From the cell containing the given text, extract its center point as (x, y) coordinate. 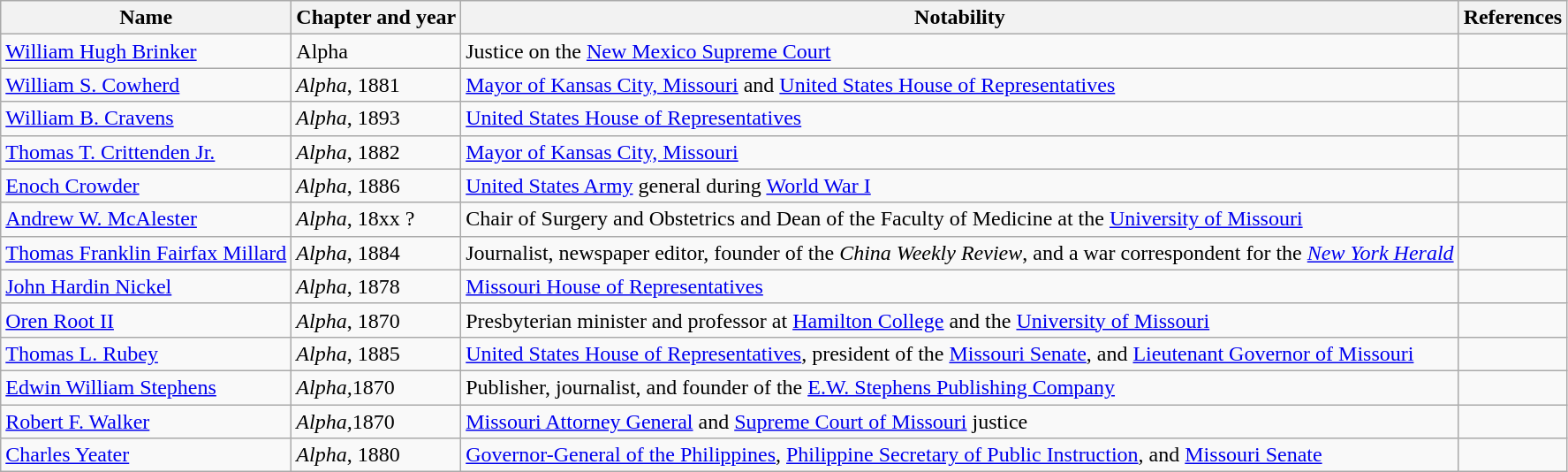
William B. Cravens (147, 118)
John Hardin Nickel (147, 286)
Edwin William Stephens (147, 387)
United States House of Representatives (959, 118)
References (1512, 18)
Charles Yeater (147, 455)
Andrew W. McAlester (147, 219)
Chair of Surgery and Obstetrics and Dean of the Faculty of Medicine at the University of Missouri (959, 219)
Thomas L. Rubey (147, 354)
Enoch Crowder (147, 186)
Chapter and year (376, 18)
Alpha, 1882 (376, 152)
Alpha, 1884 (376, 253)
Mayor of Kansas City, Missouri (959, 152)
Presbyterian minister and professor at Hamilton College and the University of Missouri (959, 320)
United States House of Representatives, president of the Missouri Senate, and Lieutenant Governor of Missouri (959, 354)
Thomas Franklin Fairfax Millard (147, 253)
Alpha (376, 51)
Missouri Attorney General and Supreme Court of Missouri justice (959, 422)
Justice on the New Mexico Supreme Court (959, 51)
Alpha, 1881 (376, 85)
Robert F. Walker (147, 422)
Notability (959, 18)
Mayor of Kansas City, Missouri and United States House of Representatives (959, 85)
Name (147, 18)
Alpha, 1880 (376, 455)
Journalist, newspaper editor, founder of the China Weekly Review, and a war correspondent for the New York Herald (959, 253)
William Hugh Brinker (147, 51)
United States Army general during World War I (959, 186)
Alpha, 1885 (376, 354)
Alpha, 18xx ? (376, 219)
Oren Root II (147, 320)
Alpha, 1893 (376, 118)
Missouri House of Representatives (959, 286)
Alpha, 1878 (376, 286)
William S. Cowherd (147, 85)
Alpha, 1870 (376, 320)
Governor-General of the Philippines, Philippine Secretary of Public Instruction, and Missouri Senate (959, 455)
Alpha, 1886 (376, 186)
Publisher, journalist, and founder of the E.W. Stephens Publishing Company (959, 387)
Thomas T. Crittenden Jr. (147, 152)
